Search for the cell housing the specified text and yield its [X, Y] center coordinate. 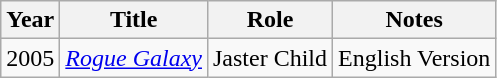
Notes [414, 20]
Rogue Galaxy [134, 58]
Jaster Child [270, 58]
Role [270, 20]
Year [30, 20]
English Version [414, 58]
2005 [30, 58]
Title [134, 20]
